Find where the given text appears and provide that cell's center as [X, Y] coordinate. 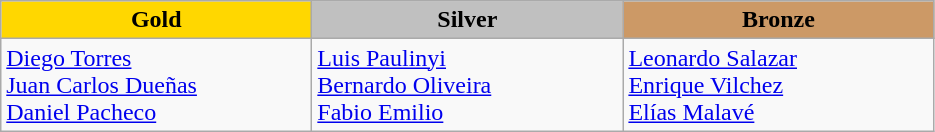
Diego TorresJuan Carlos DueñasDaniel Pacheco [156, 85]
Luis PaulinyiBernardo OliveiraFabio Emilio [468, 85]
Silver [468, 20]
Leonardo SalazarEnrique VilchezElías Malavé [778, 85]
Gold [156, 20]
Bronze [778, 20]
